Detect which cell encompasses the target text, then output its (x, y) center coordinate. 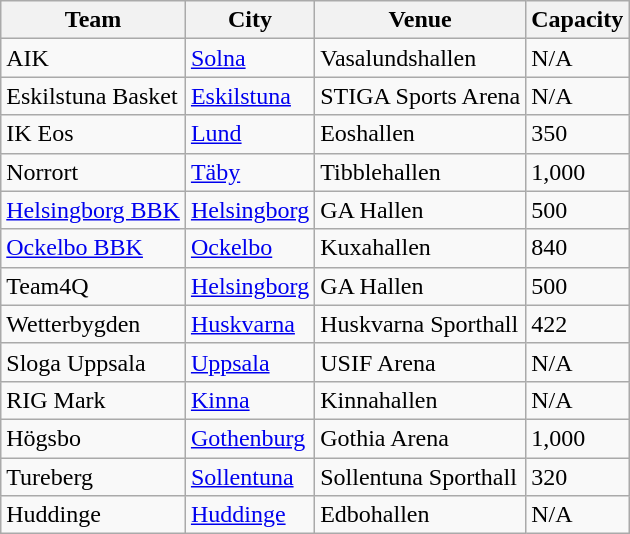
STIGA Sports Arena (420, 96)
Gothenburg (250, 438)
Gothia Arena (420, 438)
Team4Q (94, 286)
Ockelbo BBK (94, 248)
Sollentuna (250, 477)
City (250, 20)
Capacity (578, 20)
Norrort (94, 172)
Helsingborg BBK (94, 210)
AIK (94, 58)
IK Eos (94, 134)
Sollentuna Sporthall (420, 477)
Tureberg (94, 477)
Solna (250, 58)
Kinnahallen (420, 400)
840 (578, 248)
Kinna (250, 400)
Vasalundshallen (420, 58)
Eoshallen (420, 134)
Wetterbygden (94, 324)
320 (578, 477)
RIG Mark (94, 400)
Täby (250, 172)
Ockelbo (250, 248)
422 (578, 324)
350 (578, 134)
Huskvarna Sporthall (420, 324)
Team (94, 20)
Huskvarna (250, 324)
Lund (250, 134)
Kuxahallen (420, 248)
Edbohallen (420, 515)
Eskilstuna (250, 96)
Tibblehallen (420, 172)
Sloga Uppsala (94, 362)
Uppsala (250, 362)
Eskilstuna Basket (94, 96)
Högsbo (94, 438)
Venue (420, 20)
USIF Arena (420, 362)
